Determine the (x, y) coordinate at the center of the cell enclosing the given text.  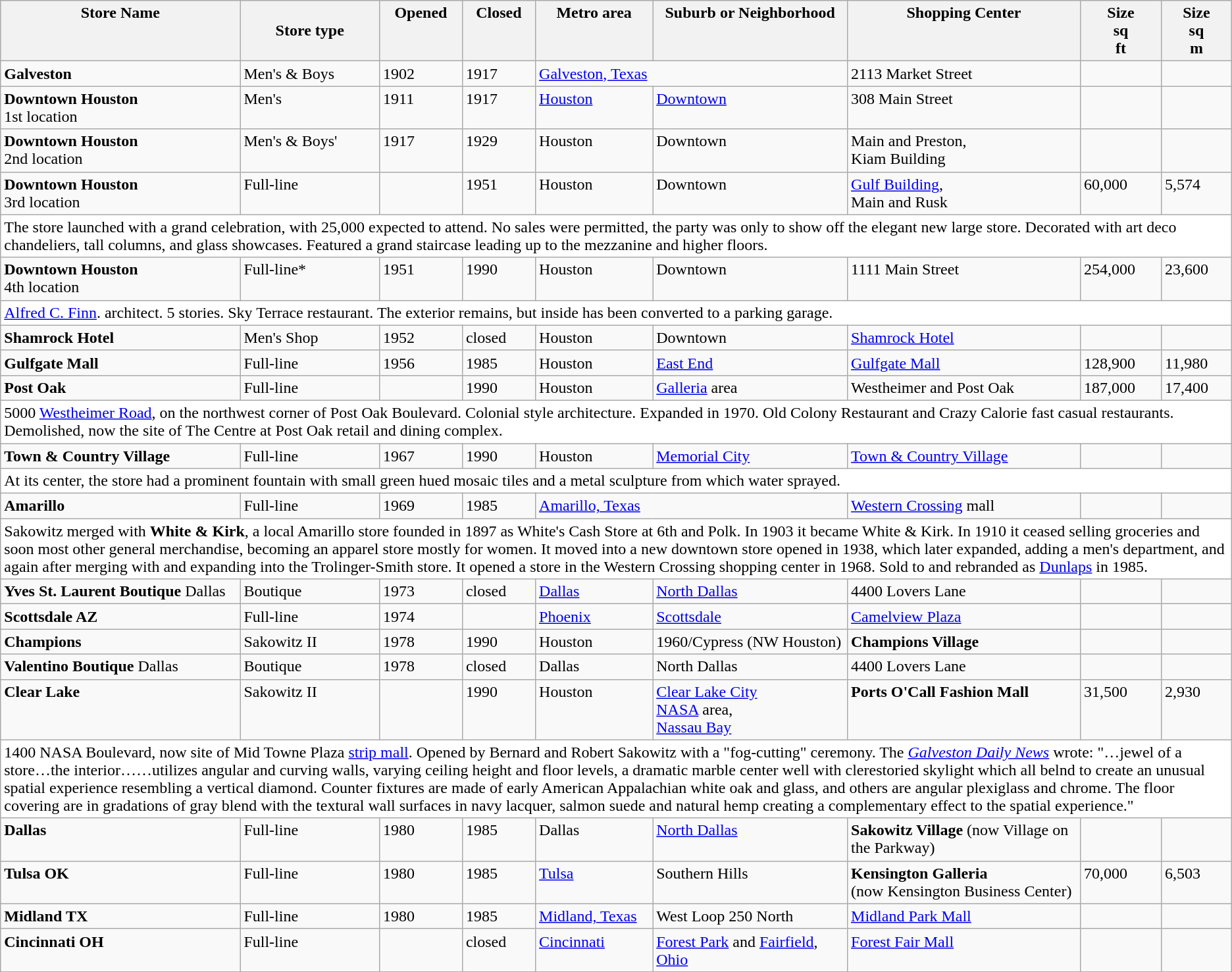
Suburb or Neighborhood (750, 31)
Southern Hills (750, 882)
Closed (499, 31)
Galveston, Texas (692, 74)
Shopping Center (964, 31)
1967 (421, 456)
East End (750, 363)
Champions Village (964, 642)
Men's Shop (310, 338)
308 Main Street (964, 108)
Amarillo, Texas (692, 506)
Main and Preston,Kiam Building (964, 150)
1974 (421, 617)
Store type (310, 31)
Men's (310, 108)
Post Oak (120, 388)
Opened (421, 31)
Forest Park and Fairfield, Ohio (750, 950)
Forest Fair Mall (964, 950)
Downtown Houston4th location (120, 279)
Camelview Plaza (964, 617)
Gulf Building,Main and Rusk (964, 193)
Midland TX (120, 916)
187,000 (1120, 388)
Tulsa (594, 882)
1111 Main Street (964, 279)
Amarillo (120, 506)
254,000 (1120, 279)
Men's & Boys (310, 74)
Downtown Houston1st location (120, 108)
Metro area (594, 31)
Downtown Houston3rd location (120, 193)
5,574 (1196, 193)
Sakowitz Village (now Village on the Parkway) (964, 840)
Kensington Galleria(now Kensington Business Center) (964, 882)
11,980 (1196, 363)
West Loop 250 North (750, 916)
Champions (120, 642)
70,000 (1120, 882)
Full-line* (310, 279)
Memorial City (750, 456)
6,503 (1196, 882)
Phoenix (594, 617)
Yves St. Laurent Boutique Dallas (120, 592)
Valentino Boutique Dallas (120, 667)
At its center, the store had a prominent fountain with small green hued mosaic tiles and a metal sculpture from which water sprayed. (616, 481)
2113 Market Street (964, 74)
Clear Lake CityNASA area,Nassau Bay (750, 709)
Store Name (120, 31)
Galleria area (750, 388)
Scottsdale (750, 617)
1973 (421, 592)
Alfred C. Finn. architect. 5 stories. Sky Terrace restaurant. The exterior remains, but inside has been converted to a parking garage. (616, 313)
Midland, Texas (594, 916)
17,400 (1196, 388)
Western Crossing mall (964, 506)
1902 (421, 74)
23,600 (1196, 279)
1969 (421, 506)
Sizesqm (1196, 31)
1956 (421, 363)
31,500 (1120, 709)
Clear Lake (120, 709)
60,000 (1120, 193)
Downtown Houston2nd location (120, 150)
Galveston (120, 74)
1929 (499, 150)
Cincinnati (594, 950)
1952 (421, 338)
Cincinnati OH (120, 950)
1960/Cypress (NW Houston) (750, 642)
Scottsdale AZ (120, 617)
Midland Park Mall (964, 916)
Sizesqft (1120, 31)
Ports O'Call Fashion Mall (964, 709)
2,930 (1196, 709)
Westheimer and Post Oak (964, 388)
1911 (421, 108)
128,900 (1120, 363)
Men's & Boys' (310, 150)
Tulsa OK (120, 882)
